Output the [x, y] coordinate of the center of the cell containing the given text.  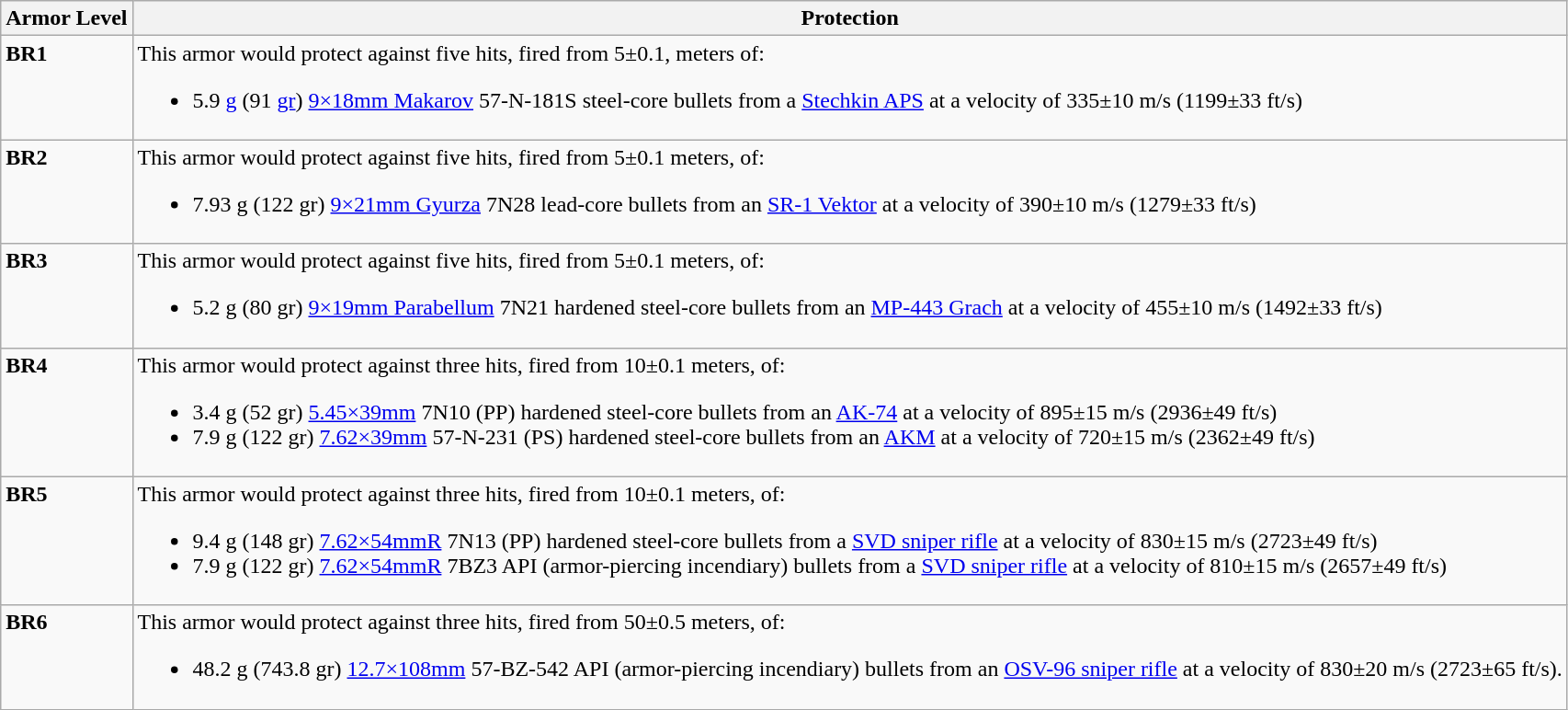
BR6 [66, 657]
BR2 [66, 191]
BR4 [66, 412]
BR5 [66, 541]
BR3 [66, 296]
Armor Level [66, 18]
BR1 [66, 88]
Protection [849, 18]
